Return (x, y) of the center of cell containing provided text 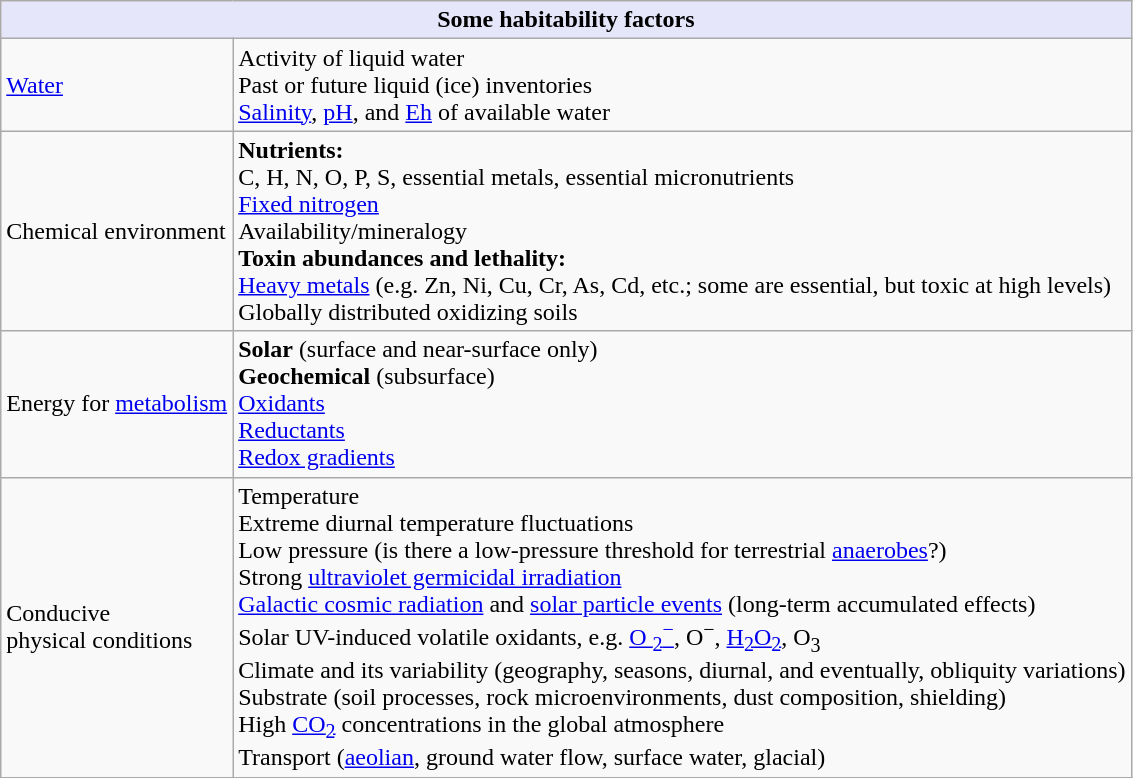
Chemical environment (117, 231)
Some habitability factors (566, 20)
Solar (surface and near-surface only) Geochemical (subsurface) Oxidants Reductants Redox gradients (682, 404)
Activity of liquid water Past or future liquid (ice) inventories Salinity, pH, and Eh of available water (682, 85)
Conducive physical conditions (117, 627)
Water (117, 85)
Energy for metabolism (117, 404)
